Detect which cell encompasses the target text, then output its [X, Y] center coordinate. 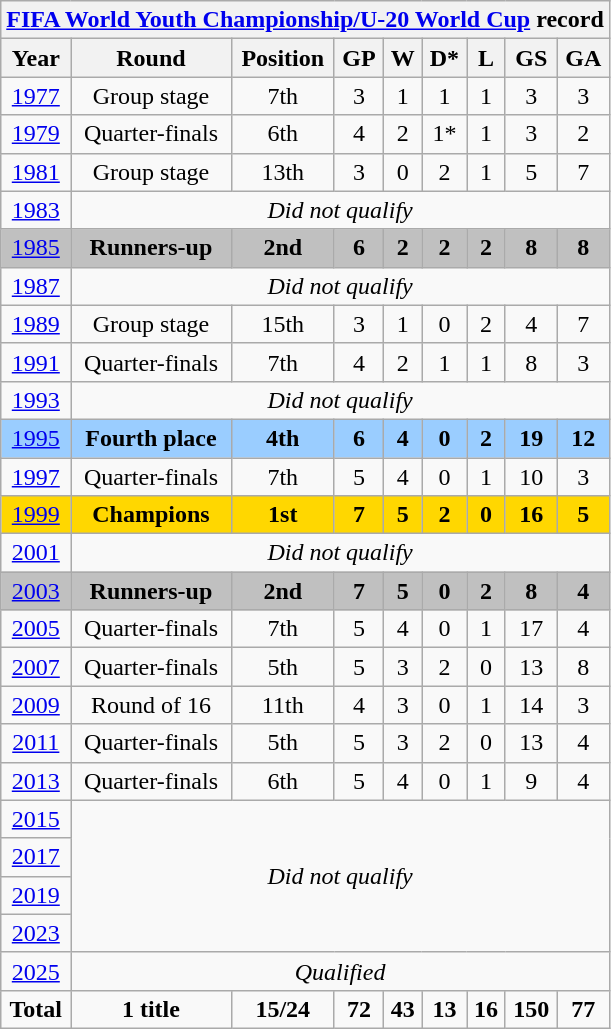
9 [531, 781]
2023 [36, 933]
1977 [36, 96]
12 [583, 438]
GP [358, 58]
1 title [151, 1009]
1999 [36, 515]
72 [358, 1009]
2011 [36, 743]
Champions [151, 515]
150 [531, 1009]
Total [36, 1009]
2007 [36, 667]
2017 [36, 857]
1981 [36, 172]
13th [282, 172]
15th [282, 324]
GS [531, 58]
1983 [36, 210]
2009 [36, 705]
2019 [36, 895]
Round [151, 58]
2003 [36, 591]
FIFA World Youth Championship/U-20 World Cup record [306, 20]
17 [531, 629]
Position [282, 58]
43 [402, 1009]
GA [583, 58]
1979 [36, 134]
1995 [36, 438]
1987 [36, 286]
W [402, 58]
D* [444, 58]
Year [36, 58]
77 [583, 1009]
Round of 16 [151, 705]
Qualified [340, 971]
L [486, 58]
Fourth place [151, 438]
1* [444, 134]
1991 [36, 362]
19 [531, 438]
1989 [36, 324]
2013 [36, 781]
14 [531, 705]
1985 [36, 248]
2025 [36, 971]
2005 [36, 629]
1993 [36, 400]
1997 [36, 477]
1st [282, 515]
11th [282, 705]
2015 [36, 819]
15/24 [282, 1009]
2001 [36, 553]
10 [531, 477]
4th [282, 438]
